Determine the [X, Y] coordinate at the center of the cell enclosing the given text.  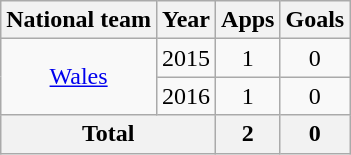
2 [248, 134]
2015 [186, 58]
Year [186, 20]
Wales [79, 77]
Total [108, 134]
National team [79, 20]
Apps [248, 20]
Goals [315, 20]
2016 [186, 96]
